For the text-containing cell, return its midpoint in [X, Y] coordinate format. 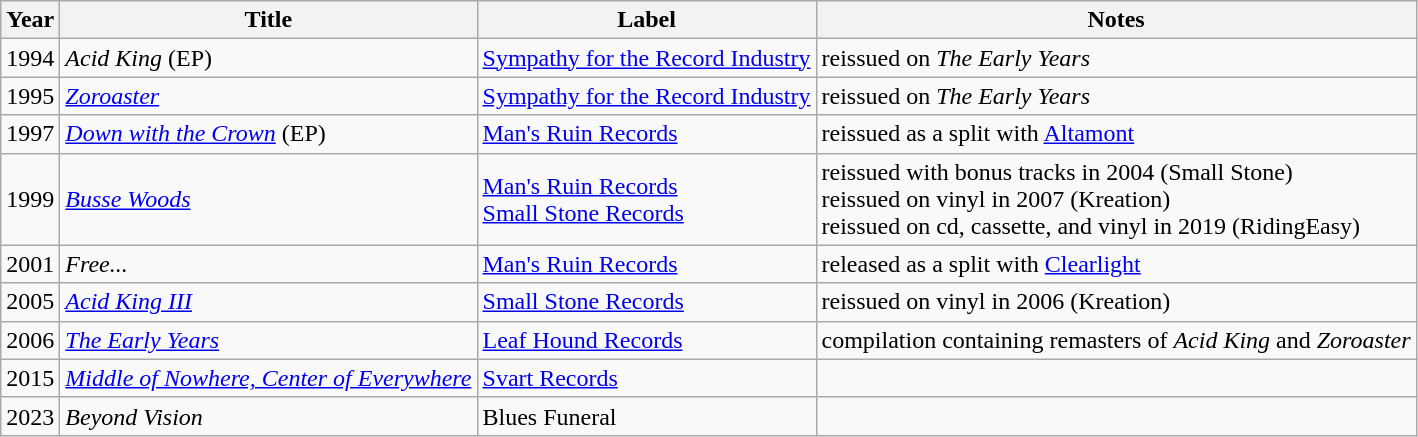
2023 [30, 416]
Notes [1116, 20]
Zoroaster [268, 96]
1995 [30, 96]
Man's Ruin RecordsSmall Stone Records [646, 199]
Beyond Vision [268, 416]
reissued on vinyl in 2006 (Kreation) [1116, 302]
Title [268, 20]
The Early Years [268, 340]
Svart Records [646, 378]
2015 [30, 378]
Label [646, 20]
Small Stone Records [646, 302]
Middle of Nowhere, Center of Everywhere [268, 378]
Leaf Hound Records [646, 340]
Busse Woods [268, 199]
compilation containing remasters of Acid King and Zoroaster [1116, 340]
reissued as a split with Altamont [1116, 134]
2006 [30, 340]
Acid King III [268, 302]
Free... [268, 264]
1994 [30, 58]
Blues Funeral [646, 416]
Acid King (EP) [268, 58]
2005 [30, 302]
released as a split with Clearlight [1116, 264]
2001 [30, 264]
reissued with bonus tracks in 2004 (Small Stone)reissued on vinyl in 2007 (Kreation)reissued on cd, cassette, and vinyl in 2019 (RidingEasy) [1116, 199]
1997 [30, 134]
Year [30, 20]
Down with the Crown (EP) [268, 134]
1999 [30, 199]
